Identify which cell holds the provided text, then report its (x, y) central coordinate. 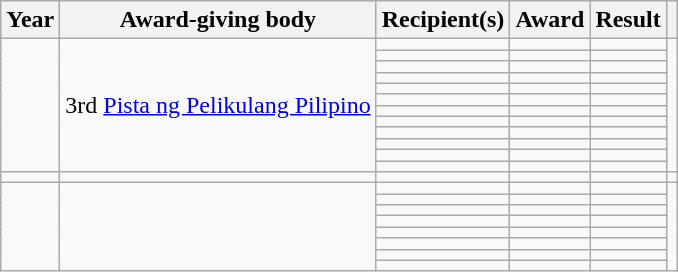
3rd Pista ng Pelikulang Pilipino (218, 106)
Award-giving body (218, 20)
Recipient(s) (443, 20)
Year (30, 20)
Result (628, 20)
Award (550, 20)
